Search for the cell housing the specified text and yield its (X, Y) center coordinate. 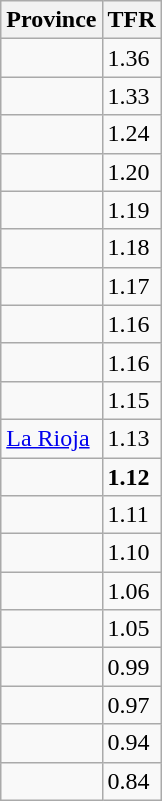
0.94 (132, 743)
1.15 (132, 400)
1.17 (132, 286)
1.13 (132, 438)
0.99 (132, 667)
1.18 (132, 248)
1.05 (132, 629)
1.06 (132, 591)
1.24 (132, 134)
1.33 (132, 96)
TFR (132, 20)
1.11 (132, 515)
La Rioja (52, 438)
Province (52, 20)
1.19 (132, 210)
1.10 (132, 553)
0.97 (132, 705)
1.20 (132, 172)
0.84 (132, 781)
1.36 (132, 58)
1.12 (132, 477)
